Return the (x, y) coordinate for the center point of the cell that contains the specified text.  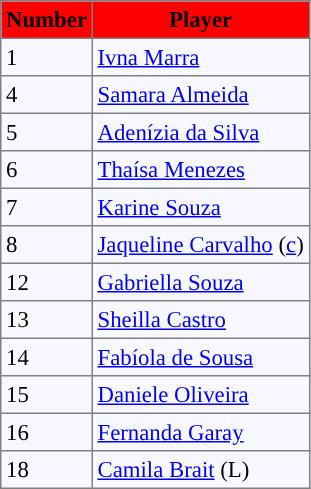
7 (47, 207)
1 (47, 57)
6 (47, 170)
4 (47, 95)
Jaqueline Carvalho (c) (200, 245)
Player (200, 20)
Daniele Oliveira (200, 395)
Thaísa Menezes (200, 170)
Adenízia da Silva (200, 132)
Gabriella Souza (200, 282)
15 (47, 395)
Fabíola de Sousa (200, 357)
Fernanda Garay (200, 432)
Number (47, 20)
16 (47, 432)
13 (47, 320)
Samara Almeida (200, 95)
14 (47, 357)
Ivna Marra (200, 57)
18 (47, 470)
Karine Souza (200, 207)
Camila Brait (L) (200, 470)
8 (47, 245)
5 (47, 132)
Sheilla Castro (200, 320)
12 (47, 282)
